For the text-containing cell, return its midpoint in [X, Y] coordinate format. 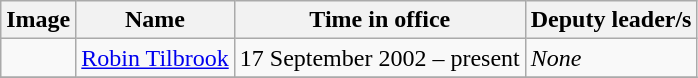
Deputy leader/s [611, 20]
Image [38, 20]
Time in office [380, 20]
None [611, 58]
Robin Tilbrook [155, 58]
Name [155, 20]
17 September 2002 – present [380, 58]
